From the cell containing the given text, extract its center point as (x, y) coordinate. 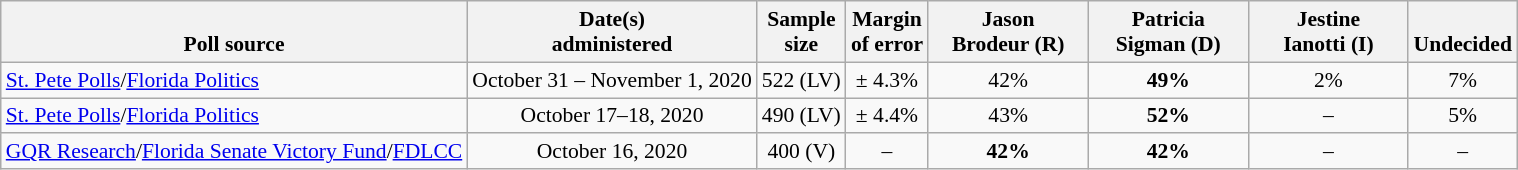
2% (1328, 80)
JasonBrodeur (R) (1008, 32)
GQR Research/Florida Senate Victory Fund/FDLCC (234, 152)
7% (1462, 80)
Marginof error (887, 32)
October 31 – November 1, 2020 (612, 80)
Poll source (234, 32)
400 (V) (802, 152)
43% (1008, 116)
JestineIanotti (I) (1328, 32)
5% (1462, 116)
522 (LV) (802, 80)
± 4.3% (887, 80)
52% (1168, 116)
October 16, 2020 (612, 152)
± 4.4% (887, 116)
Date(s)administered (612, 32)
49% (1168, 80)
PatriciaSigman (D) (1168, 32)
October 17–18, 2020 (612, 116)
Undecided (1462, 32)
Samplesize (802, 32)
490 (LV) (802, 116)
